Return [X, Y] of the center of cell containing provided text 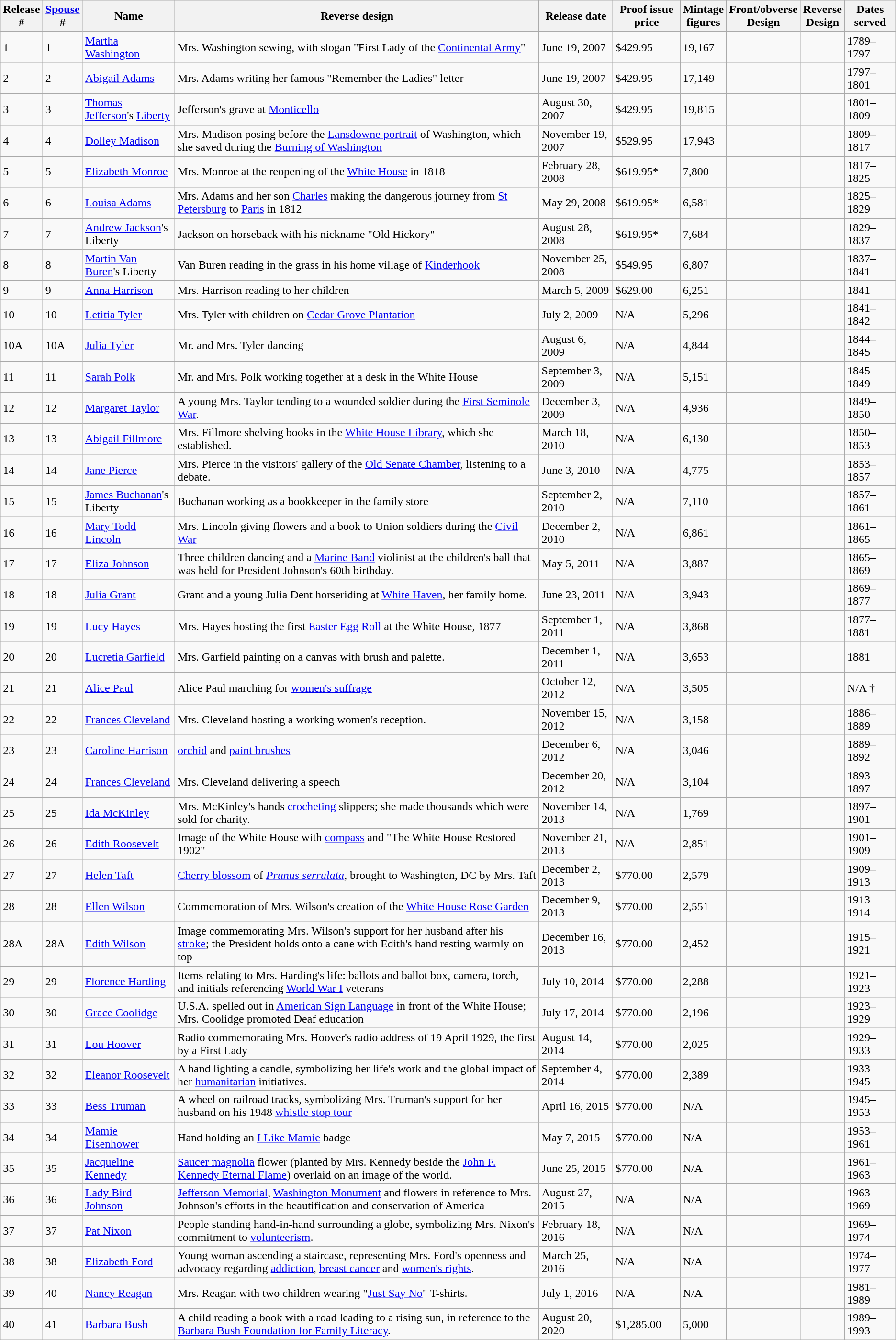
orchid and paint brushes [357, 751]
March 18, 2010 [576, 439]
Three children dancing and a Marine Band violinist at the children's ball that was held for President Johnson's 60th birthday. [357, 564]
July 2, 2009 [576, 314]
1909–1913 [870, 875]
1963–1969 [870, 1200]
1981–1989 [870, 1293]
November 14, 2013 [576, 813]
August 28, 2008 [576, 234]
Lady Bird Johnson [128, 1200]
1877–1881 [870, 626]
Andrew Jackson's Liberty [128, 234]
2,851 [703, 844]
1889–1892 [870, 751]
1933–1945 [870, 1075]
6,807 [703, 265]
Image commemorating Mrs. Wilson's support for her husband after his stroke; the President holds onto a cane with Edith's hand resting warmly on top [357, 944]
Mrs. Washington sewing, with slogan "First Lady of the Continental Army" [357, 47]
1953–1961 [870, 1137]
1897–1901 [870, 813]
Lou Hoover [128, 1044]
3,943 [703, 595]
Van Buren reading in the grass in his home village of Kinderhook [357, 265]
December 9, 2013 [576, 907]
3,887 [703, 564]
1850–1853 [870, 439]
November 21, 2013 [576, 844]
Jefferson's grave at Monticello [357, 109]
U.S.A. spelled out in American Sign Language in front of the White House; Mrs. Coolidge promoted Deaf education [357, 1013]
Jane Pierce [128, 470]
2,288 [703, 981]
1923–1929 [870, 1013]
Margaret Taylor [128, 408]
Mrs. Lincoln giving flowers and a book to Union soldiers during the Civil War [357, 532]
1869–1877 [870, 595]
2,579 [703, 875]
1797–1801 [870, 79]
Reverse design [357, 16]
July 10, 2014 [576, 981]
Release# [22, 16]
May 7, 2015 [576, 1137]
Elizabeth Ford [128, 1262]
Name [128, 16]
17,149 [703, 79]
$629.00 [646, 290]
4,844 [703, 346]
Martha Washington [128, 47]
39 [22, 1293]
1825–1829 [870, 203]
1913–1914 [870, 907]
1,769 [703, 813]
November 19, 2007 [576, 141]
Commemoration of Mrs. Wilson's creation of the White House Rose Garden [357, 907]
N/A † [870, 688]
Mrs. Cleveland hosting a working women's reception. [357, 719]
Dolley Madison [128, 141]
Mary Todd Lincoln [128, 532]
1841 [870, 290]
May 5, 2011 [576, 564]
September 2, 2010 [576, 502]
1989–1993 [870, 1324]
1837–1841 [870, 265]
3,505 [703, 688]
Letitia Tyler [128, 314]
Alice Paul marching for women's suffrage [357, 688]
Dates served [870, 16]
James Buchanan's Liberty [128, 502]
Mrs. Tyler with children on Cedar Grove Plantation [357, 314]
Mrs. Adams writing her famous "Remember the Ladies" letter [357, 79]
1841–1842 [870, 314]
6,581 [703, 203]
Mrs. Adams and her son Charles making the dangerous journey from St Petersburg to Paris in 1812 [357, 203]
Mrs. McKinley's hands crocheting slippers; she made thousands which were sold for charity. [357, 813]
2,389 [703, 1075]
Front/obverseDesign [764, 16]
1969–1974 [870, 1230]
1961–1963 [870, 1168]
Jefferson Memorial, Washington Monument and flowers in reference to Mrs. Johnson's efforts in the beautification and conservation of America [357, 1200]
Nancy Reagan [128, 1293]
Lucretia Garfield [128, 657]
A hand lighting a candle, symbolizing her life's work and the global impact of her humanitarian initiatives. [357, 1075]
2,196 [703, 1013]
Mrs. Harrison reading to her children [357, 290]
Julia Grant [128, 595]
$549.95 [646, 265]
Ida McKinley [128, 813]
Mintagefigures [703, 16]
Julia Tyler [128, 346]
Mrs. Hayes hosting the first Easter Egg Roll at the White House, 1877 [357, 626]
3,104 [703, 781]
$1,285.00 [646, 1324]
Jacqueline Kennedy [128, 1168]
1945–1953 [870, 1106]
Lucy Hayes [128, 626]
6,251 [703, 290]
5,000 [703, 1324]
17,943 [703, 141]
April 16, 2015 [576, 1106]
1865–1869 [870, 564]
1881 [870, 657]
Release date [576, 16]
Helen Taft [128, 875]
Mrs. Pierce in the visitors' gallery of the Old Senate Chamber, listening to a debate. [357, 470]
Image of the White House with compass and "The White House Restored 1902" [357, 844]
1853–1857 [870, 470]
Buchanan working as a bookkeeper in the family store [357, 502]
ReverseDesign [822, 16]
Mamie Eisenhower [128, 1137]
Grant and a young Julia Dent horseriding at White Haven, her family home. [357, 595]
Anna Harrison [128, 290]
1829–1837 [870, 234]
June 25, 2015 [576, 1168]
1921–1923 [870, 981]
1901–1909 [870, 844]
7,684 [703, 234]
March 5, 2009 [576, 290]
1844–1845 [870, 346]
September 3, 2009 [576, 376]
Young woman ascending a staircase, representing Mrs. Ford's openness and advocacy regarding addiction, breast cancer and women's rights. [357, 1262]
Mrs. Madison posing before the Lansdowne portrait of Washington, which she saved during the Burning of Washington [357, 141]
February 28, 2008 [576, 171]
Mrs. Garfield painting on a canvas with brush and palette. [357, 657]
December 16, 2013 [576, 944]
Mr. and Mrs. Tyler dancing [357, 346]
1893–1897 [870, 781]
Ellen Wilson [128, 907]
1845–1849 [870, 376]
Abigail Fillmore [128, 439]
December 2, 2013 [576, 875]
1974–1977 [870, 1262]
3,158 [703, 719]
A wheel on railroad tracks, symbolizing Mrs. Truman's support for her husband on his 1948 whistle stop tour [357, 1106]
Jackson on horseback with his nickname "Old Hickory" [357, 234]
Grace Coolidge [128, 1013]
Hand holding an I Like Mamie badge [357, 1137]
2,551 [703, 907]
August 20, 2020 [576, 1324]
1789–1797 [870, 47]
December 6, 2012 [576, 751]
Florence Harding [128, 981]
5,151 [703, 376]
December 3, 2009 [576, 408]
Alice Paul [128, 688]
September 4, 2014 [576, 1075]
Mrs. Reagan with two children wearing "Just Say No" T-shirts. [357, 1293]
December 2, 2010 [576, 532]
1915–1921 [870, 944]
November 15, 2012 [576, 719]
41 [62, 1324]
Bess Truman [128, 1106]
1809–1817 [870, 141]
Edith Roosevelt [128, 844]
Elizabeth Monroe [128, 171]
November 25, 2008 [576, 265]
A child reading a book with a road leading to a rising sun, in reference to the Barbara Bush Foundation for Family Literacy. [357, 1324]
1886–1889 [870, 719]
2,025 [703, 1044]
3,868 [703, 626]
7,800 [703, 171]
September 1, 2011 [576, 626]
19,815 [703, 109]
7,110 [703, 502]
August 27, 2015 [576, 1200]
1929–1933 [870, 1044]
1861–1865 [870, 532]
October 12, 2012 [576, 688]
Radio commemorating Mrs. Hoover's radio address of 19 April 1929, the first by a First Lady [357, 1044]
2,452 [703, 944]
Cherry blossom of Prunus serrulata, brought to Washington, DC by Mrs. Taft [357, 875]
Thomas Jefferson's Liberty [128, 109]
August 14, 2014 [576, 1044]
July 1, 2016 [576, 1293]
August 6, 2009 [576, 346]
Items relating to Mrs. Harding's life: ballots and ballot box, camera, torch, and initials referencing World War I veterans [357, 981]
3,046 [703, 751]
Mrs. Cleveland delivering a speech [357, 781]
4,775 [703, 470]
Abigail Adams [128, 79]
Proof issue price [646, 16]
August 30, 2007 [576, 109]
Saucer magnolia flower (planted by Mrs. Kennedy beside the John F. Kennedy Eternal Flame) overlaid on an image of the world. [357, 1168]
1857–1861 [870, 502]
June 3, 2010 [576, 470]
1817–1825 [870, 171]
3,653 [703, 657]
Edith Wilson [128, 944]
1849–1850 [870, 408]
Spouse# [62, 16]
Eleanor Roosevelt [128, 1075]
People standing hand-in-hand surrounding a globe, symbolizing Mrs. Nixon's commitment to volunteerism. [357, 1230]
5,296 [703, 314]
March 25, 2016 [576, 1262]
Sarah Polk [128, 376]
February 18, 2016 [576, 1230]
Pat Nixon [128, 1230]
May 29, 2008 [576, 203]
6,861 [703, 532]
1801–1809 [870, 109]
19,167 [703, 47]
Eliza Johnson [128, 564]
December 20, 2012 [576, 781]
Caroline Harrison [128, 751]
Martin Van Buren's Liberty [128, 265]
Mrs. Fillmore shelving books in the White House Library, which she established. [357, 439]
June 23, 2011 [576, 595]
4,936 [703, 408]
July 17, 2014 [576, 1013]
$529.95 [646, 141]
Mr. and Mrs. Polk working together at a desk in the White House [357, 376]
December 1, 2011 [576, 657]
Mrs. Monroe at the reopening of the White House in 1818 [357, 171]
Louisa Adams [128, 203]
Barbara Bush [128, 1324]
6,130 [703, 439]
A young Mrs. Taylor tending to a wounded soldier during the First Seminole War. [357, 408]
